Return the (x, y) coordinate for the center point of the cell that contains the specified text.  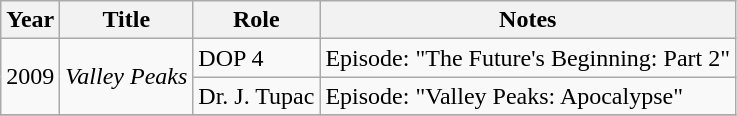
Episode: "Valley Peaks: Apocalypse" (528, 96)
Notes (528, 20)
Episode: "The Future's Beginning: Part 2" (528, 58)
Role (256, 20)
Dr. J. Tupac (256, 96)
Year (30, 20)
2009 (30, 77)
Valley Peaks (126, 77)
DOP 4 (256, 58)
Title (126, 20)
